Provide the [X, Y] coordinate of the cell's center where the given text is located.  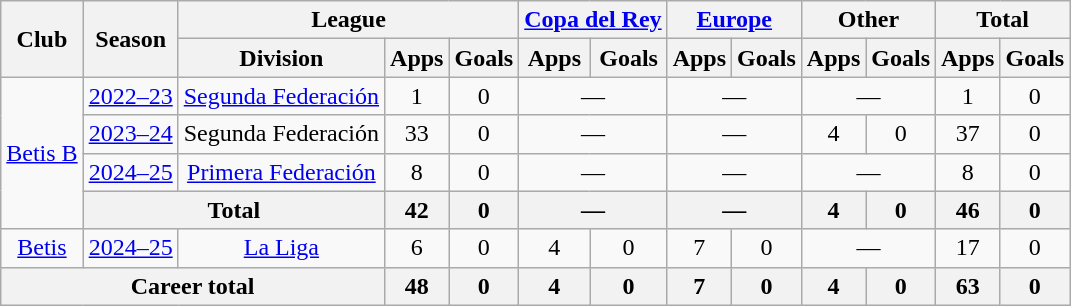
63 [968, 286]
2022–23 [130, 96]
Division [281, 58]
2023–24 [130, 134]
Career total [193, 286]
42 [417, 210]
6 [417, 248]
37 [968, 134]
46 [968, 210]
Betis B [42, 153]
La Liga [281, 248]
17 [968, 248]
Primera Federación [281, 172]
Club [42, 39]
Copa del Rey [593, 20]
Europe [734, 20]
Betis [42, 248]
League [348, 20]
Other [868, 20]
33 [417, 134]
Season [130, 39]
48 [417, 286]
